Capture the cell that displays the provided text and extract its (x, y) central coordinate. 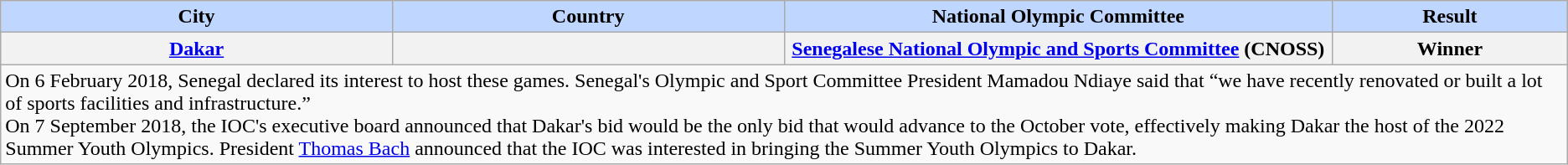
Senegalese National Olympic and Sports Committee (CNOSS) (1059, 49)
Result (1451, 17)
Country (588, 17)
Winner (1451, 49)
City (197, 17)
National Olympic Committee (1059, 17)
Dakar (197, 49)
